Locate the cell with the specified text and output its [x, y] center coordinate. 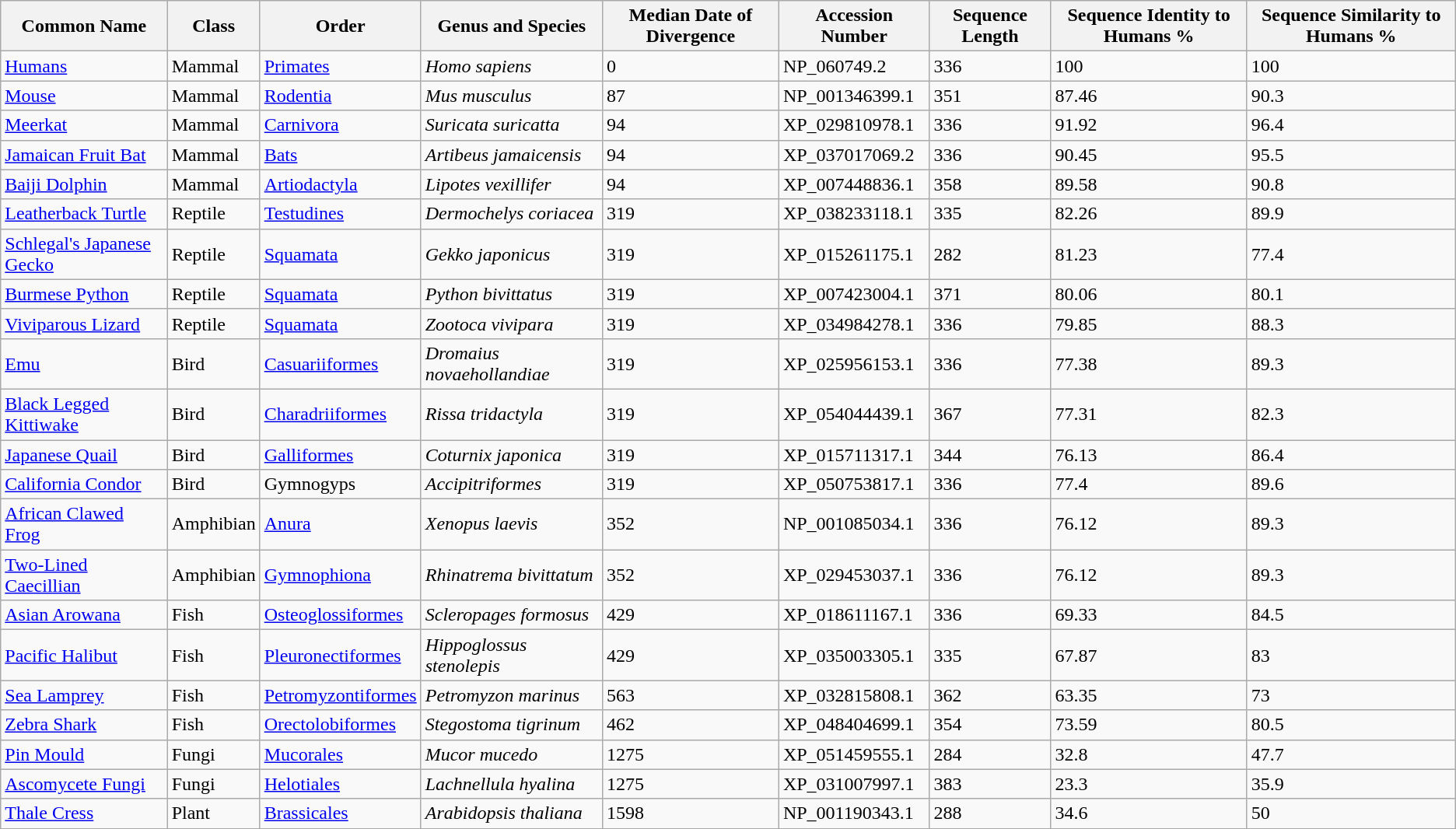
344 [990, 455]
African Clawed Frog [84, 524]
Homo sapiens [512, 66]
34.6 [1149, 813]
284 [990, 754]
96.4 [1351, 125]
Testudines [341, 214]
Thale Cress [84, 813]
XP_054044439.1 [854, 414]
XP_050753817.1 [854, 484]
77.38 [1149, 364]
383 [990, 784]
80.5 [1351, 725]
Genus and Species [512, 26]
1598 [691, 813]
NP_060749.2 [854, 66]
XP_034984278.1 [854, 324]
82.3 [1351, 414]
Petromyzontiformes [341, 695]
Viviparous Lizard [84, 324]
81.23 [1149, 254]
XP_018611167.1 [854, 615]
367 [990, 414]
Gekko japonicus [512, 254]
77.31 [1149, 414]
82.26 [1149, 214]
563 [691, 695]
Scleropages formosus [512, 615]
Rissa tridactyla [512, 414]
Sea Lamprey [84, 695]
90.45 [1149, 155]
Suricata suricatta [512, 125]
NP_001346399.1 [854, 96]
XP_007448836.1 [854, 184]
Pacific Halibut [84, 655]
Primates [341, 66]
Bats [341, 155]
Zootoca vivipara [512, 324]
Charadriiformes [341, 414]
Emu [84, 364]
Dromaius novaehollandiae [512, 364]
462 [691, 725]
Hippoglossus stenolepis [512, 655]
50 [1351, 813]
Mucor mucedo [512, 754]
Orectolobiformes [341, 725]
Mucorales [341, 754]
Accipitriformes [512, 484]
Anura [341, 524]
XP_032815808.1 [854, 695]
Lachnellula hyalina [512, 784]
Humans [84, 66]
Baiji Dolphin [84, 184]
Black Legged Kittiwake [84, 414]
XP_015261175.1 [854, 254]
XP_031007997.1 [854, 784]
Order [341, 26]
XP_029453037.1 [854, 575]
371 [990, 294]
XP_007423004.1 [854, 294]
Artibeus jamaicensis [512, 155]
Mus musculus [512, 96]
89.9 [1351, 214]
35.9 [1351, 784]
Schlegal's Japanese Gecko [84, 254]
Zebra Shark [84, 725]
63.35 [1149, 695]
354 [990, 725]
XP_048404699.1 [854, 725]
Dermochelys coriacea [512, 214]
XP_025956153.1 [854, 364]
80.1 [1351, 294]
XP_035003305.1 [854, 655]
Pleuronectiformes [341, 655]
83 [1351, 655]
Artiodactyla [341, 184]
Xenopus laevis [512, 524]
California Condor [84, 484]
Jamaican Fruit Bat [84, 155]
69.33 [1149, 615]
Coturnix japonica [512, 455]
Rodentia [341, 96]
89.58 [1149, 184]
Petromyzon marinus [512, 695]
Accession Number [854, 26]
Common Name [84, 26]
Stegostoma tigrinum [512, 725]
90.8 [1351, 184]
Gymnogyps [341, 484]
Galliformes [341, 455]
95.5 [1351, 155]
73.59 [1149, 725]
282 [990, 254]
Brassicales [341, 813]
91.92 [1149, 125]
Sequence Similarity to Humans % [1351, 26]
NP_001190343.1 [854, 813]
79.85 [1149, 324]
Burmese Python [84, 294]
XP_038233118.1 [854, 214]
Mouse [84, 96]
Helotiales [341, 784]
88.3 [1351, 324]
Ascomycete Fungi [84, 784]
Sequence Length [990, 26]
Lipotes vexillifer [512, 184]
NP_001085034.1 [854, 524]
90.3 [1351, 96]
Arabidopsis thaliana [512, 813]
73 [1351, 695]
Casuariiformes [341, 364]
Osteoglossiformes [341, 615]
47.7 [1351, 754]
Leatherback Turtle [84, 214]
Plant [213, 813]
XP_037017069.2 [854, 155]
80.06 [1149, 294]
23.3 [1149, 784]
Japanese Quail [84, 455]
362 [990, 695]
89.6 [1351, 484]
Gymnophiona [341, 575]
XP_051459555.1 [854, 754]
67.87 [1149, 655]
Two-Lined Caecillian [84, 575]
288 [990, 813]
Rhinatrema bivittatum [512, 575]
Median Date of Divergence [691, 26]
76.13 [1149, 455]
Class [213, 26]
Asian Arowana [84, 615]
Meerkat [84, 125]
Pin Mould [84, 754]
Sequence Identity to Humans % [1149, 26]
XP_015711317.1 [854, 455]
351 [990, 96]
87 [691, 96]
87.46 [1149, 96]
86.4 [1351, 455]
XP_029810978.1 [854, 125]
Python bivittatus [512, 294]
84.5 [1351, 615]
358 [990, 184]
Carnivora [341, 125]
0 [691, 66]
32.8 [1149, 754]
